Pinpoint the cell where the given text exists, returning its (X, Y) midpoint coordinate. 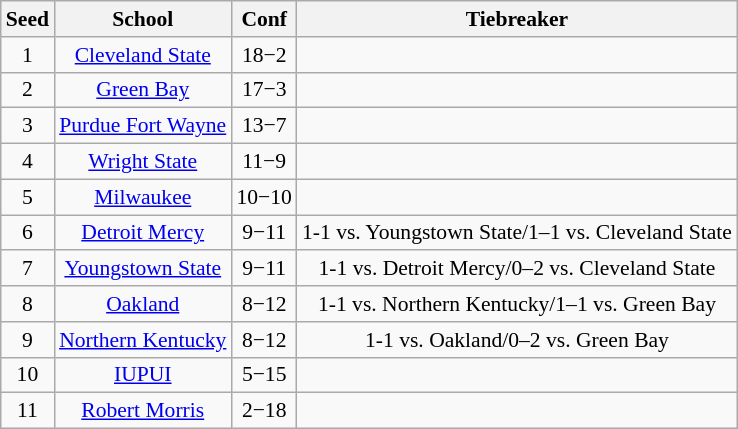
1-1 vs. Northern Kentucky/1–1 vs. Green Bay (517, 304)
10−10 (264, 197)
10 (28, 375)
Conf (264, 19)
8 (28, 304)
Purdue Fort Wayne (142, 126)
IUPUI (142, 375)
11−9 (264, 162)
18−2 (264, 55)
5 (28, 197)
2 (28, 90)
1-1 vs. Oakland/0–2 vs. Green Bay (517, 340)
11 (28, 411)
13−7 (264, 126)
Seed (28, 19)
Milwaukee (142, 197)
Robert Morris (142, 411)
1-1 vs. Youngstown State/1–1 vs. Cleveland State (517, 233)
1 (28, 55)
17−3 (264, 90)
School (142, 19)
3 (28, 126)
5−15 (264, 375)
Tiebreaker (517, 19)
2−18 (264, 411)
Oakland (142, 304)
6 (28, 233)
9 (28, 340)
Northern Kentucky (142, 340)
Wright State (142, 162)
Detroit Mercy (142, 233)
7 (28, 269)
1-1 vs. Detroit Mercy/0–2 vs. Cleveland State (517, 269)
4 (28, 162)
Cleveland State (142, 55)
Green Bay (142, 90)
Youngstown State (142, 269)
